From the cell containing the given text, extract its center point as (x, y) coordinate. 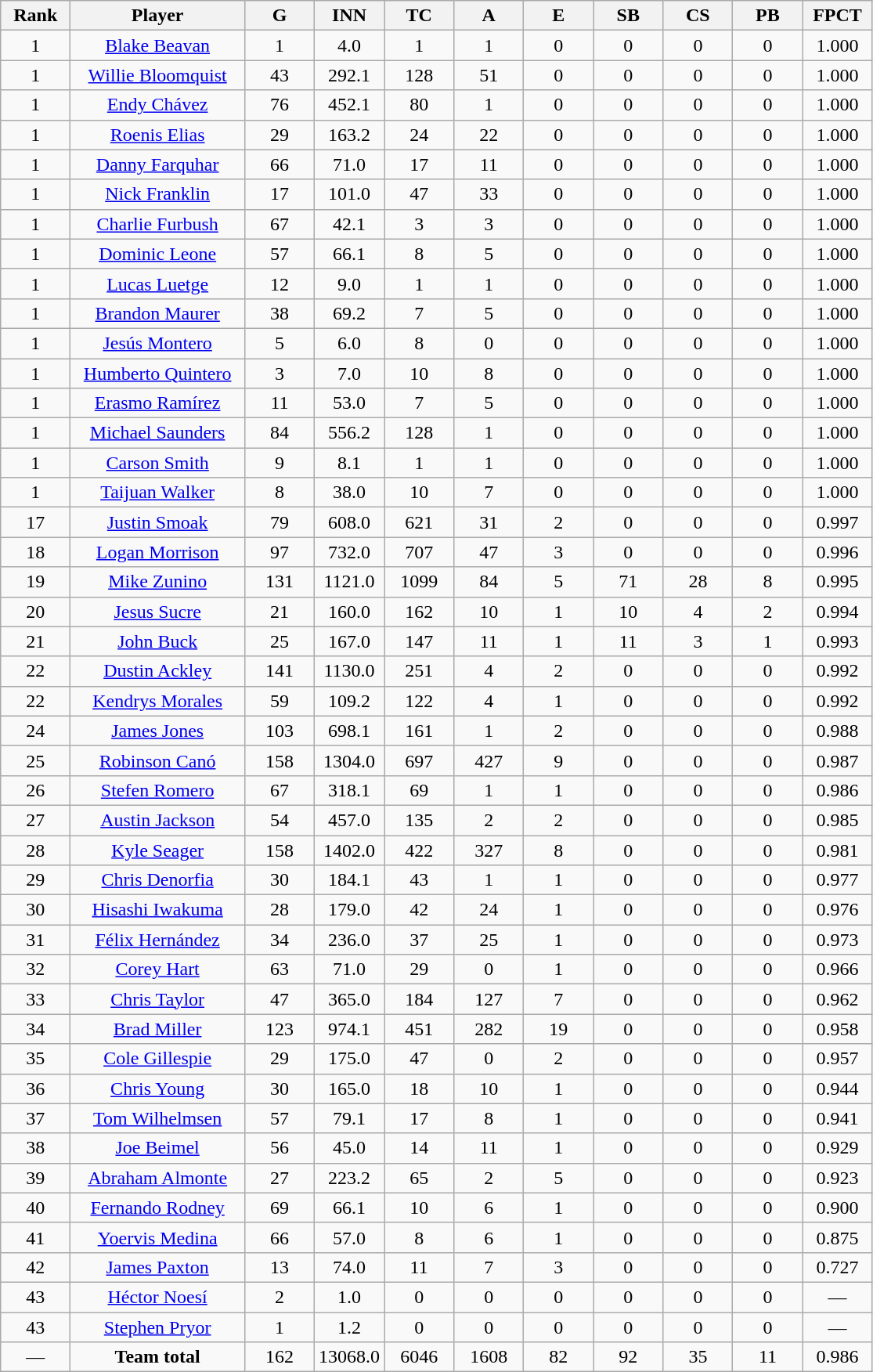
Taijuan Walker (158, 493)
Logan Morrison (158, 552)
236.0 (349, 940)
41 (36, 1237)
57.0 (349, 1237)
56 (279, 1148)
Rank (36, 16)
FPCT (838, 16)
Player (158, 16)
80 (420, 105)
Fernando Rodney (158, 1208)
Dominic Leone (158, 254)
Lucas Luetge (158, 283)
974.1 (349, 1029)
1608 (489, 1357)
Erasmo Ramírez (158, 403)
141 (279, 671)
452.1 (349, 105)
175.0 (349, 1059)
184.1 (349, 880)
427 (489, 760)
Héctor Noesí (158, 1297)
PB (767, 16)
123 (279, 1029)
698.1 (349, 731)
422 (420, 850)
Team total (158, 1357)
697 (420, 760)
71 (628, 582)
Robinson Canó (158, 760)
Tom Wilhelmsen (158, 1118)
9.0 (349, 283)
Roenis Elias (158, 135)
0.973 (838, 940)
74.0 (349, 1267)
Cole Gillespie (158, 1059)
John Buck (158, 641)
292.1 (349, 75)
Chris Denorfia (158, 880)
Jesus Sucre (158, 612)
1402.0 (349, 850)
179.0 (349, 910)
36 (36, 1089)
63 (279, 969)
147 (420, 641)
0.923 (838, 1178)
608.0 (349, 522)
365.0 (349, 999)
65 (420, 1178)
0.727 (838, 1267)
Kyle Seager (158, 850)
45.0 (349, 1148)
457.0 (349, 820)
54 (279, 820)
14 (420, 1148)
James Paxton (158, 1267)
0.941 (838, 1118)
97 (279, 552)
0.981 (838, 850)
223.2 (349, 1178)
Endy Chávez (158, 105)
53.0 (349, 403)
1304.0 (349, 760)
92 (628, 1357)
318.1 (349, 790)
INN (349, 16)
Humberto Quintero (158, 374)
Michael Saunders (158, 433)
13 (279, 1267)
Kendrys Morales (158, 701)
A (489, 16)
0.996 (838, 552)
732.0 (349, 552)
James Jones (158, 731)
32 (36, 969)
Stefen Romero (158, 790)
CS (698, 16)
26 (36, 790)
0.962 (838, 999)
8.1 (349, 463)
Corey Hart (158, 969)
160.0 (349, 612)
103 (279, 731)
Justin Smoak (158, 522)
39 (36, 1178)
82 (559, 1357)
12 (279, 283)
7.0 (349, 374)
127 (489, 999)
251 (420, 671)
Mike Zunino (158, 582)
TC (420, 16)
38.0 (349, 493)
Willie Bloomquist (158, 75)
167.0 (349, 641)
1121.0 (349, 582)
1099 (420, 582)
Hisashi Iwakuma (158, 910)
163.2 (349, 135)
1.2 (349, 1327)
Jesús Montero (158, 343)
122 (420, 701)
0.944 (838, 1089)
0.875 (838, 1237)
Chris Young (158, 1089)
13068.0 (349, 1357)
0.977 (838, 880)
451 (420, 1029)
0.966 (838, 969)
0.985 (838, 820)
Chris Taylor (158, 999)
135 (420, 820)
0.993 (838, 641)
6046 (420, 1357)
327 (489, 850)
0.988 (838, 731)
4.0 (349, 45)
40 (36, 1208)
131 (279, 582)
Brandon Maurer (158, 313)
Carson Smith (158, 463)
Danny Farquhar (158, 164)
556.2 (349, 433)
SB (628, 16)
0.900 (838, 1208)
0.957 (838, 1059)
1130.0 (349, 671)
20 (36, 612)
Brad Miller (158, 1029)
0.995 (838, 582)
0.997 (838, 522)
707 (420, 552)
Blake Beavan (158, 45)
59 (279, 701)
0.994 (838, 612)
282 (489, 1029)
Yoervis Medina (158, 1237)
6.0 (349, 343)
Austin Jackson (158, 820)
621 (420, 522)
Charlie Furbush (158, 224)
Nick Franklin (158, 194)
Joe Beimel (158, 1148)
79.1 (349, 1118)
79 (279, 522)
69.2 (349, 313)
G (279, 16)
109.2 (349, 701)
161 (420, 731)
0.976 (838, 910)
Stephen Pryor (158, 1327)
42.1 (349, 224)
E (559, 16)
1.0 (349, 1297)
Abraham Almonte (158, 1178)
0.929 (838, 1148)
Dustin Ackley (158, 671)
76 (279, 105)
165.0 (349, 1089)
101.0 (349, 194)
0.987 (838, 760)
184 (420, 999)
Félix Hernández (158, 940)
51 (489, 75)
0.958 (838, 1029)
